For the text-containing cell, return its midpoint in (x, y) coordinate format. 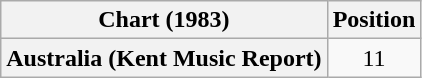
Australia (Kent Music Report) (164, 58)
Position (374, 20)
Chart (1983) (164, 20)
11 (374, 58)
